For the text-containing cell, return its midpoint in [X, Y] coordinate format. 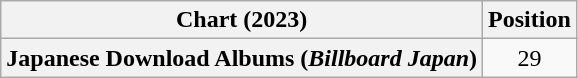
29 [530, 58]
Position [530, 20]
Japanese Download Albums (Billboard Japan) [242, 58]
Chart (2023) [242, 20]
